Extract the [X, Y] coordinate from the center of the cell holding the provided text.  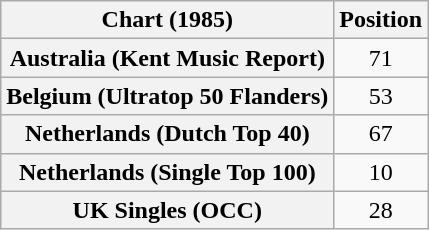
Netherlands (Dutch Top 40) [168, 134]
10 [381, 172]
Position [381, 20]
Belgium (Ultratop 50 Flanders) [168, 96]
67 [381, 134]
UK Singles (OCC) [168, 210]
Netherlands (Single Top 100) [168, 172]
28 [381, 210]
71 [381, 58]
Chart (1985) [168, 20]
53 [381, 96]
Australia (Kent Music Report) [168, 58]
